Output the (x, y) coordinate of the center of the cell containing the given text.  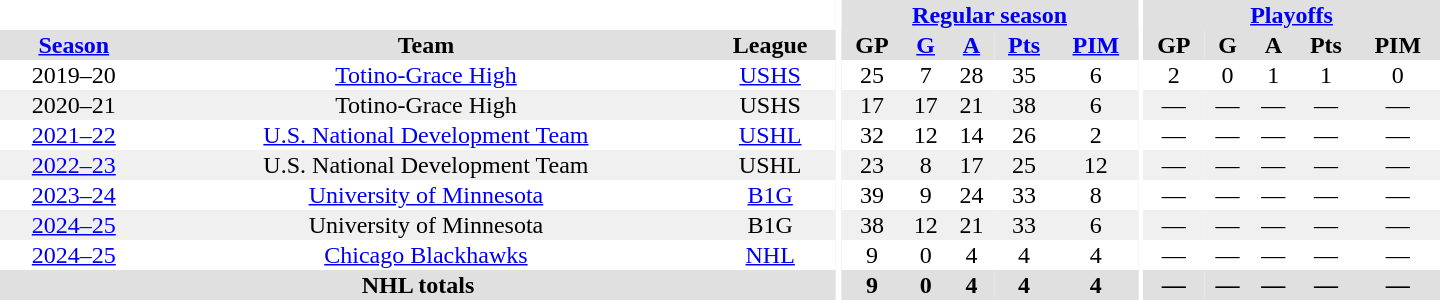
7 (926, 75)
23 (872, 165)
2023–24 (74, 195)
28 (972, 75)
35 (1024, 75)
2019–20 (74, 75)
Chicago Blackhawks (426, 255)
26 (1024, 135)
24 (972, 195)
2022–23 (74, 165)
Regular season (990, 15)
14 (972, 135)
39 (872, 195)
NHL (770, 255)
League (770, 45)
2020–21 (74, 105)
NHL totals (418, 285)
2021–22 (74, 135)
Team (426, 45)
32 (872, 135)
Season (74, 45)
Playoffs (1292, 15)
